Find where the given text appears and provide that cell's center as [x, y] coordinate. 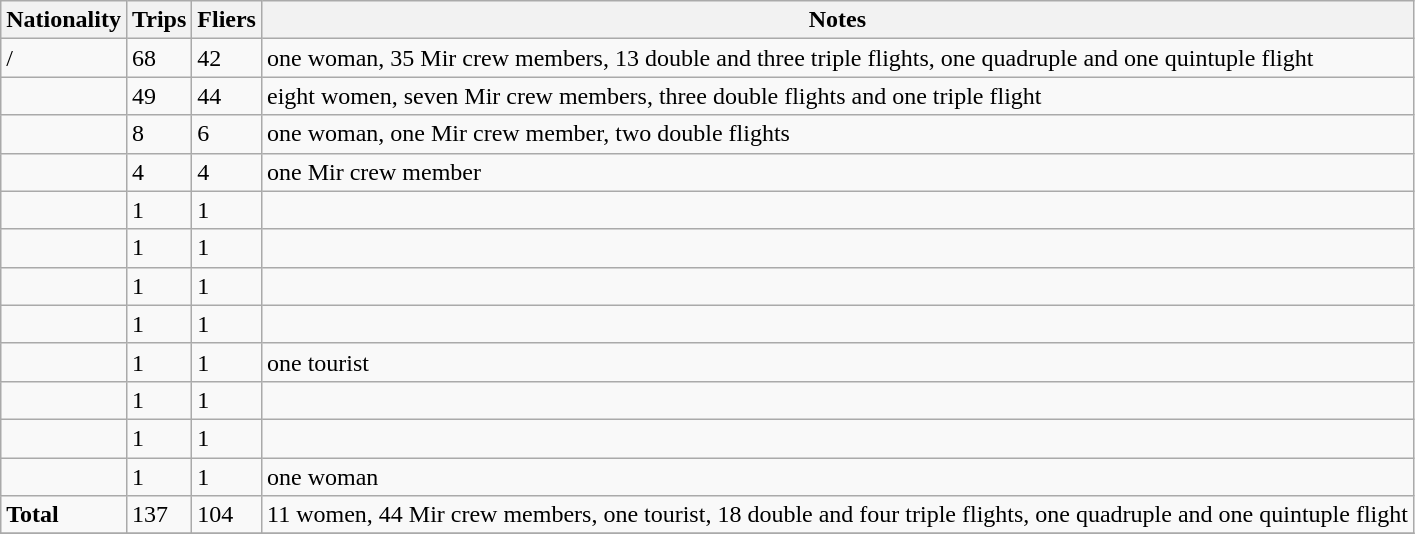
11 women, 44 Mir crew members, one tourist, 18 double and four triple flights, one quadruple and one quintuple flight [837, 515]
44 [227, 96]
one woman, one Mir crew member, two double flights [837, 134]
Notes [837, 20]
one tourist [837, 362]
Nationality [64, 20]
Trips [158, 20]
one woman [837, 477]
49 [158, 96]
Total [64, 515]
6 [227, 134]
/ [64, 58]
137 [158, 515]
104 [227, 515]
Fliers [227, 20]
eight women, seven Mir crew members, three double flights and one triple flight [837, 96]
68 [158, 58]
42 [227, 58]
one Mir crew member [837, 172]
one woman, 35 Mir crew members, 13 double and three triple flights, one quadruple and one quintuple flight [837, 58]
8 [158, 134]
